Detect which cell encompasses the target text, then output its (X, Y) center coordinate. 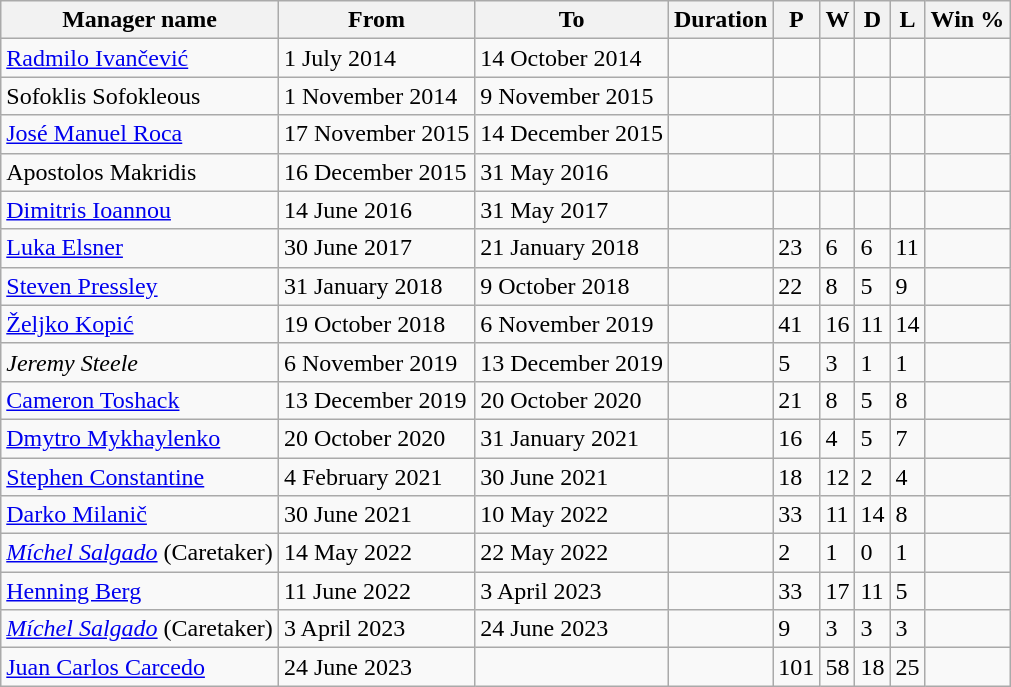
25 (908, 667)
31 January 2021 (572, 438)
14 October 2014 (572, 58)
22 May 2022 (572, 553)
Luka Elsner (140, 248)
D (872, 20)
José Manuel Roca (140, 134)
To (572, 20)
23 (796, 248)
16 December 2015 (376, 172)
Dmytro Mykhaylenko (140, 438)
17 November 2015 (376, 134)
1 November 2014 (376, 96)
Stephen Constantine (140, 477)
22 (796, 286)
19 October 2018 (376, 324)
41 (796, 324)
7 (908, 438)
12 (838, 477)
9 October 2018 (572, 286)
W (838, 20)
0 (872, 553)
31 May 2017 (572, 210)
Apostolos Makridis (140, 172)
30 June 2017 (376, 248)
Steven Pressley (140, 286)
58 (838, 667)
Manager name (140, 20)
14 December 2015 (572, 134)
Radmilo Ivančević (140, 58)
31 May 2016 (572, 172)
P (796, 20)
9 November 2015 (572, 96)
Jeremy Steele (140, 362)
10 May 2022 (572, 515)
14 June 2016 (376, 210)
31 January 2018 (376, 286)
Sofoklis Sofokleous (140, 96)
L (908, 20)
101 (796, 667)
Dimitris Ioannou (140, 210)
4 February 2021 (376, 477)
Win % (968, 20)
Darko Milanič (140, 515)
Henning Berg (140, 591)
14 May 2022 (376, 553)
21 January 2018 (572, 248)
21 (796, 400)
From (376, 20)
17 (838, 591)
1 July 2014 (376, 58)
Željko Kopić (140, 324)
Cameron Toshack (140, 400)
Duration (720, 20)
Juan Carlos Carcedo (140, 667)
11 June 2022 (376, 591)
